Return (x, y) of the center of cell containing provided text 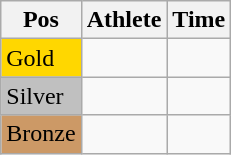
Athlete (124, 20)
Silver (41, 96)
Pos (41, 20)
Time (199, 20)
Gold (41, 58)
Bronze (41, 134)
